Return the [x, y] coordinate for the center point of the cell that contains the specified text.  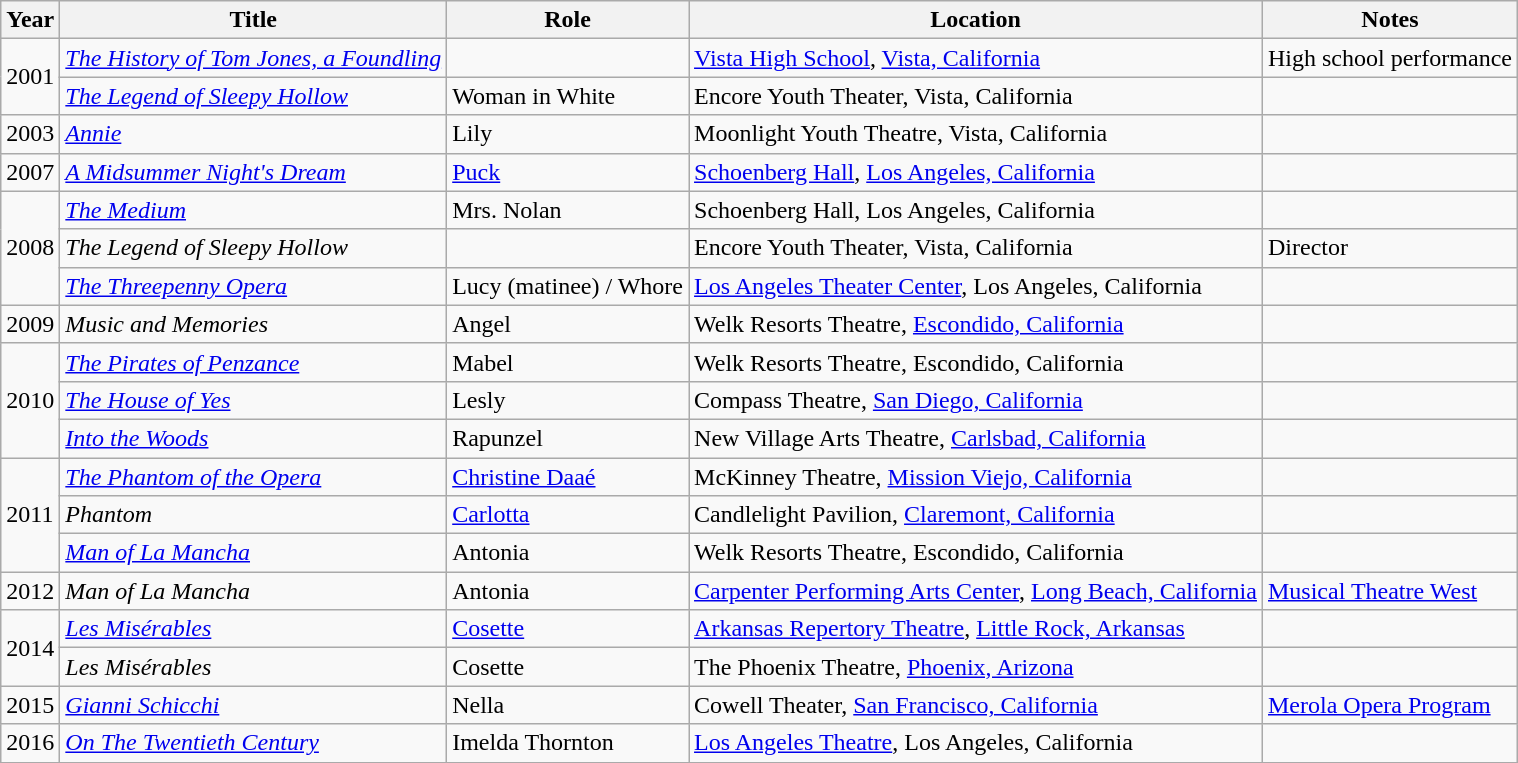
Into the Woods [254, 438]
Title [254, 20]
Angel [568, 324]
Candlelight Pavilion, Claremont, California [976, 515]
2016 [30, 743]
Director [1390, 248]
Puck [568, 172]
The Pirates of Penzance [254, 362]
Los Angeles Theater Center, Los Angeles, California [976, 286]
Carpenter Performing Arts Center, Long Beach, California [976, 591]
2012 [30, 591]
Christine Daaé [568, 477]
McKinney Theatre, Mission Viejo, California [976, 477]
Lily [568, 134]
Cowell Theater, San Francisco, California [976, 705]
The Threepenny Opera [254, 286]
A Midsummer Night's Dream [254, 172]
2009 [30, 324]
Vista High School, Vista, California [976, 58]
Location [976, 20]
The History of Tom Jones, a Foundling [254, 58]
Lucy (matinee) / Whore [568, 286]
2001 [30, 77]
On The Twentieth Century [254, 743]
2015 [30, 705]
The Phantom of the Opera [254, 477]
Music and Memories [254, 324]
Merola Opera Program [1390, 705]
2008 [30, 248]
Imelda Thornton [568, 743]
Los Angeles Theatre, Los Angeles, California [976, 743]
High school performance [1390, 58]
The Medium [254, 210]
Moonlight Youth Theatre, Vista, California [976, 134]
2014 [30, 648]
Mabel [568, 362]
Annie [254, 134]
Musical Theatre West [1390, 591]
2003 [30, 134]
Role [568, 20]
Notes [1390, 20]
Nella [568, 705]
New Village Arts Theatre, Carlsbad, California [976, 438]
Arkansas Repertory Theatre, Little Rock, Arkansas [976, 629]
Lesly [568, 400]
The Phoenix Theatre, Phoenix, Arizona [976, 667]
Gianni Schicchi [254, 705]
The House of Yes [254, 400]
Carlotta [568, 515]
Compass Theatre, San Diego, California [976, 400]
2010 [30, 400]
2011 [30, 515]
Mrs. Nolan [568, 210]
Woman in White [568, 96]
2007 [30, 172]
Phantom [254, 515]
Rapunzel [568, 438]
Year [30, 20]
